Find where the given text appears and provide that cell's center as [X, Y] coordinate. 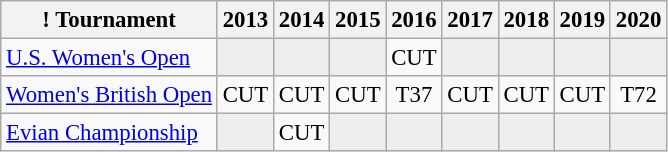
2020 [638, 20]
! Tournament [110, 20]
2017 [470, 20]
Women's British Open [110, 95]
2013 [245, 20]
2019 [582, 20]
Evian Championship [110, 133]
2015 [358, 20]
2018 [526, 20]
T37 [414, 95]
2014 [302, 20]
U.S. Women's Open [110, 58]
T72 [638, 95]
2016 [414, 20]
